Capture the cell that displays the provided text and extract its (x, y) central coordinate. 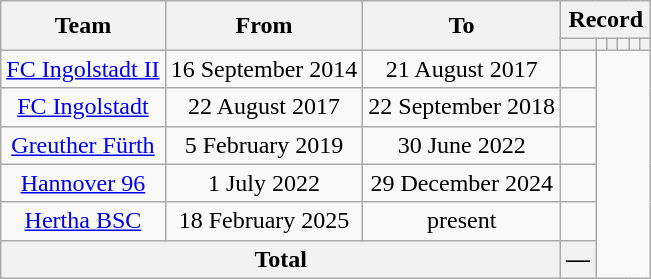
Record (606, 20)
21 August 2017 (462, 69)
Greuther Fürth (83, 145)
22 September 2018 (462, 107)
From (264, 26)
present (462, 221)
FC Ingolstadt II (83, 69)
Hannover 96 (83, 183)
16 September 2014 (264, 69)
Hertha BSC (83, 221)
18 February 2025 (264, 221)
Team (83, 26)
— (578, 259)
To (462, 26)
29 December 2024 (462, 183)
5 February 2019 (264, 145)
30 June 2022 (462, 145)
22 August 2017 (264, 107)
Total (281, 259)
FC Ingolstadt (83, 107)
1 July 2022 (264, 183)
